Identify which cell holds the provided text, then report its (x, y) central coordinate. 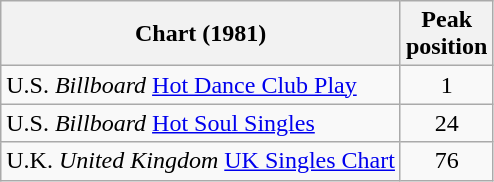
Peakposition (446, 34)
1 (446, 85)
U.S. Billboard Hot Soul Singles (201, 123)
U.S. Billboard Hot Dance Club Play (201, 85)
76 (446, 161)
24 (446, 123)
Chart (1981) (201, 34)
U.K. United Kingdom UK Singles Chart (201, 161)
